Determine the [x, y] coordinate at the center of the cell enclosing the given text.  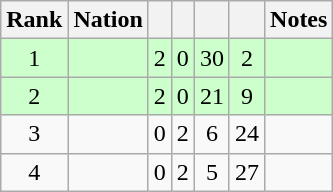
Rank [34, 20]
27 [246, 172]
1 [34, 58]
9 [246, 96]
21 [212, 96]
5 [212, 172]
3 [34, 134]
4 [34, 172]
Nation [108, 20]
30 [212, 58]
Notes [299, 20]
6 [212, 134]
24 [246, 134]
